Return [X, Y] of the center of cell containing provided text 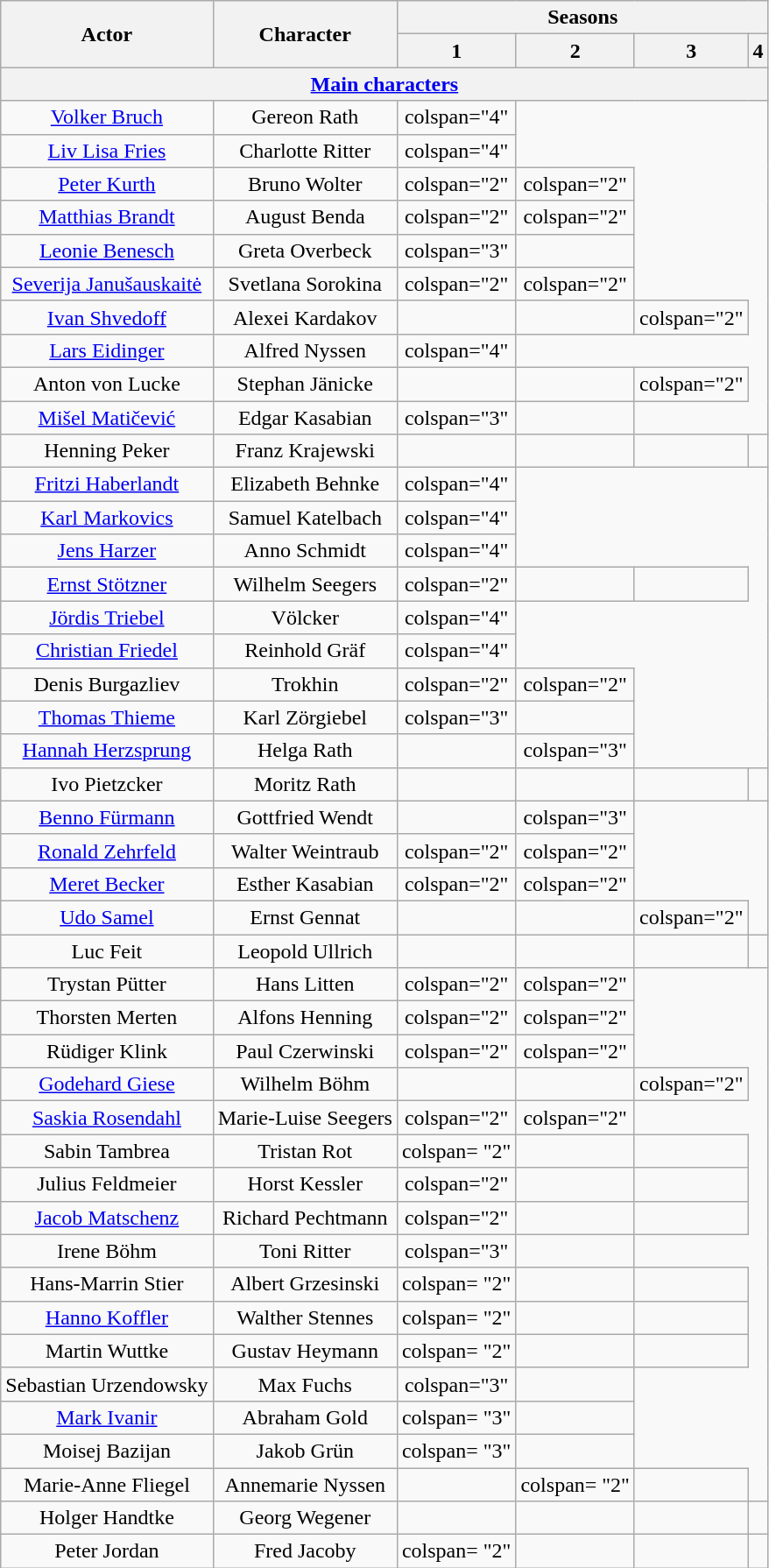
Jördis Triebel [107, 618]
Stephan Jänicke [305, 384]
Actor [107, 34]
2 [575, 51]
Anton von Lucke [107, 384]
Main characters [384, 84]
Ivo Pietzcker [107, 784]
Horst Kessler [305, 1184]
Liv Lisa Fries [107, 151]
Anno Schmidt [305, 551]
Svetlana Sorokina [305, 284]
Leonie Benesch [107, 251]
Georg Wegener [305, 1518]
Leopold Ullrich [305, 950]
Ernst Gennat [305, 917]
Mišel Matičević [107, 418]
Hans Litten [305, 985]
Hans-Marrin Stier [107, 1284]
Fritzi Haberlandt [107, 484]
Marie-Luise Seegers [305, 1118]
Matthias Brandt [107, 217]
Ronald Zehrfeld [107, 851]
Martin Wuttke [107, 1351]
Wilhelm Böhm [305, 1084]
Richard Pechtmann [305, 1218]
Helga Rath [305, 751]
Sebastian Urzendowsky [107, 1384]
Christian Friedel [107, 651]
Irene Böhm [107, 1251]
Wilhelm Seegers [305, 584]
Karl Zörgiebel [305, 717]
Saskia Rosendahl [107, 1118]
Marie-Anne Fliegel [107, 1485]
Samuel Katelbach [305, 518]
Reinhold Gräf [305, 651]
Esther Kasabian [305, 884]
Moritz Rath [305, 784]
Elizabeth Behnke [305, 484]
Gustav Heymann [305, 1351]
Meret Becker [107, 884]
Benno Fürmann [107, 817]
Walther Stennes [305, 1317]
Greta Overbeck [305, 251]
Peter Jordan [107, 1551]
Jakob Grün [305, 1451]
Annemarie Nyssen [305, 1485]
Walter Weintraub [305, 851]
Hanno Koffler [107, 1317]
Edgar Kasabian [305, 418]
Trokhin [305, 684]
Charlotte Ritter [305, 151]
Gottfried Wendt [305, 817]
Franz Krajewski [305, 451]
Völcker [305, 618]
Mark Ivanir [107, 1417]
Seasons [582, 18]
Toni Ritter [305, 1251]
3 [691, 51]
Bruno Wolter [305, 184]
August Benda [305, 217]
Holger Handtke [107, 1518]
Abraham Gold [305, 1417]
Trystan Pütter [107, 985]
Hannah Herzsprung [107, 751]
Jens Harzer [107, 551]
Moisej Bazijan [107, 1451]
4 [758, 51]
Paul Czerwinski [305, 1051]
Alexei Kardakov [305, 317]
Sabin Tambrea [107, 1151]
Volker Bruch [107, 117]
Udo Samel [107, 917]
Lars Eidinger [107, 350]
Peter Kurth [107, 184]
Thomas Thieme [107, 717]
Jacob Matschenz [107, 1218]
Fred Jacoby [305, 1551]
Thorsten Merten [107, 1018]
Tristan Rot [305, 1151]
1 [456, 51]
Albert Grzesinski [305, 1284]
Henning Peker [107, 451]
Gereon Rath [305, 117]
Character [305, 34]
Max Fuchs [305, 1384]
Ivan Shvedoff [107, 317]
Denis Burgazliev [107, 684]
Alfred Nyssen [305, 350]
Julius Feldmeier [107, 1184]
Luc Feit [107, 950]
Ernst Stötzner [107, 584]
Rüdiger Klink [107, 1051]
Karl Markovics [107, 518]
Alfons Henning [305, 1018]
Severija Janušauskaitė [107, 284]
Godehard Giese [107, 1084]
